Locate the cell with the specified text and output its [X, Y] center coordinate. 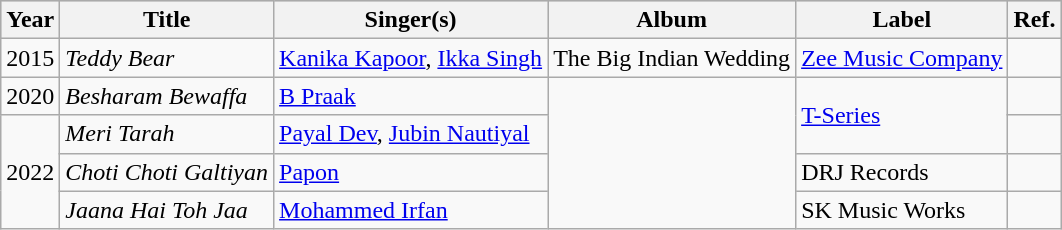
Zee Music Company [902, 58]
Teddy Bear [167, 58]
SK Music Works [902, 210]
Year [30, 20]
Album [672, 20]
The Big Indian Wedding [672, 58]
Besharam Bewaffa [167, 96]
Payal Dev, Jubin Nautiyal [411, 134]
Label [902, 20]
Kanika Kapoor, Ikka Singh [411, 58]
Jaana Hai Toh Jaa [167, 210]
Title [167, 20]
Mohammed Irfan [411, 210]
Singer(s) [411, 20]
2015 [30, 58]
B Praak [411, 96]
Choti Choti Galtiyan [167, 172]
Papon [411, 172]
T-Series [902, 115]
2020 [30, 96]
Meri Tarah [167, 134]
2022 [30, 172]
Ref. [1034, 20]
DRJ Records [902, 172]
